Output the (x, y) coordinate of the center of the cell containing the given text.  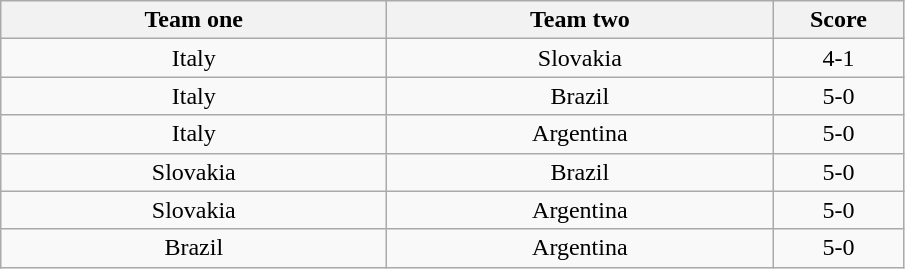
Team one (194, 20)
Score (838, 20)
Team two (580, 20)
4-1 (838, 58)
